Provide the [X, Y] coordinate of the cell's center where the given text is located.  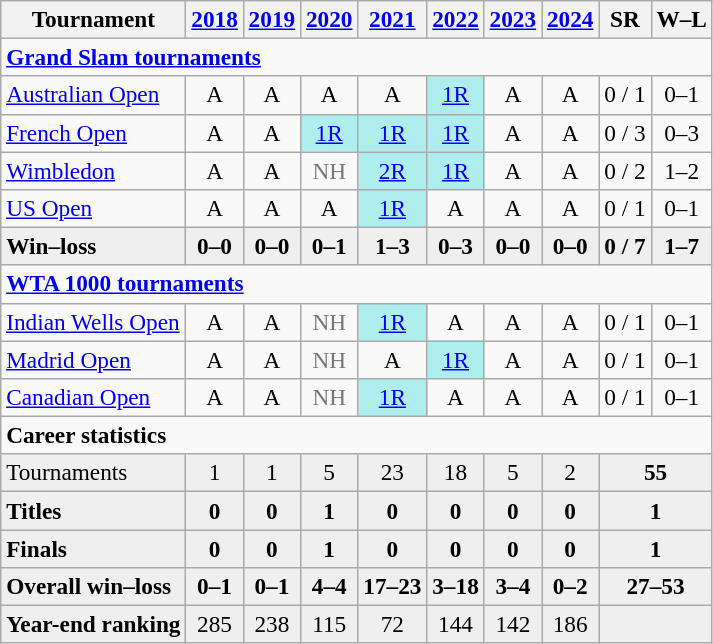
1–3 [392, 246]
Madrid Open [94, 359]
Australian Open [94, 95]
4–4 [330, 586]
WTA 1000 tournaments [356, 284]
1–7 [682, 246]
Titles [94, 510]
Grand Slam tournaments [356, 57]
2020 [330, 19]
Tournament [94, 19]
27–53 [656, 586]
Win–loss [94, 246]
238 [272, 624]
Year-end ranking [94, 624]
W–L [682, 19]
0 / 7 [625, 246]
SR [625, 19]
18 [456, 473]
0–2 [570, 586]
2 [570, 473]
Tournaments [94, 473]
17–23 [392, 586]
186 [570, 624]
Overall win–loss [94, 586]
115 [330, 624]
144 [456, 624]
1–2 [682, 170]
French Open [94, 133]
2R [392, 170]
142 [512, 624]
2019 [272, 19]
Indian Wells Open [94, 322]
US Open [94, 208]
Wimbledon [94, 170]
Finals [94, 548]
0 / 3 [625, 133]
2023 [512, 19]
3–18 [456, 586]
2024 [570, 19]
Career statistics [356, 435]
72 [392, 624]
2022 [456, 19]
0 / 2 [625, 170]
Canadian Open [94, 397]
285 [214, 624]
2021 [392, 19]
55 [656, 473]
3–4 [512, 586]
2018 [214, 19]
23 [392, 473]
